Detect which cell encompasses the target text, then output its (x, y) center coordinate. 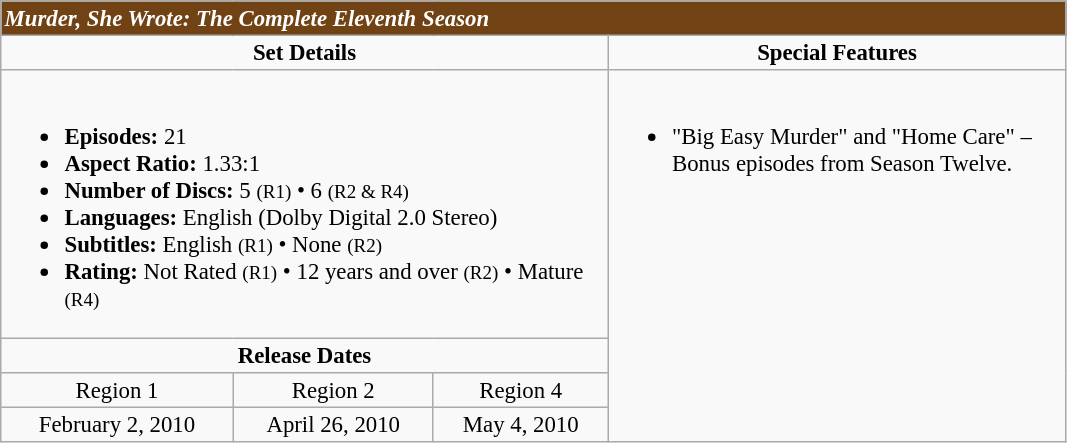
February 2, 2010 (117, 425)
Region 2 (333, 390)
Region 1 (117, 390)
May 4, 2010 (520, 425)
April 26, 2010 (333, 425)
Special Features (837, 52)
"Big Easy Murder" and "Home Care" – Bonus episodes from Season Twelve. (837, 256)
Murder, She Wrote: The Complete Eleventh Season (534, 18)
Region 4 (520, 390)
Release Dates (305, 356)
Set Details (305, 52)
